Return the [X, Y] coordinate for the center point of the cell that contains the specified text.  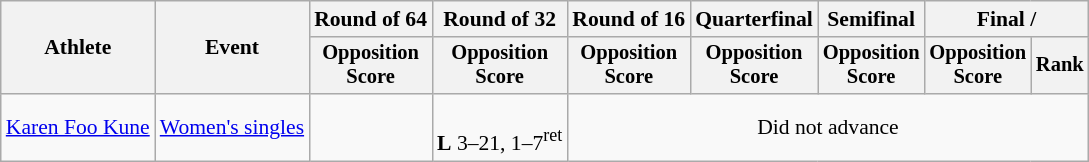
Round of 32 [500, 19]
Final / [1006, 19]
Women's singles [232, 128]
L 3–21, 1–7ret [500, 128]
Round of 64 [370, 19]
Quarterfinal [754, 19]
Karen Foo Kune [78, 128]
Rank [1060, 66]
Athlete [78, 48]
Did not advance [828, 128]
Event [232, 48]
Round of 16 [628, 19]
Semifinal [872, 19]
